Find where the given text appears and provide that cell's center as [X, Y] coordinate. 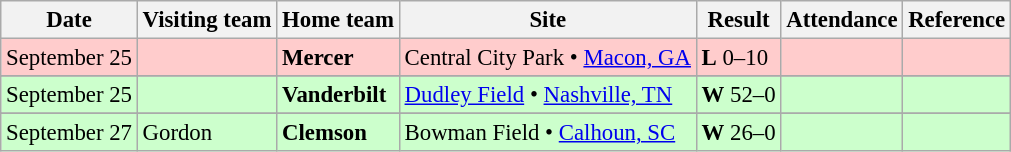
Gordon [206, 133]
Reference [957, 20]
Dudley Field • Nashville, TN [548, 95]
Date [69, 20]
September 27 [69, 133]
Bowman Field • Calhoun, SC [548, 133]
W 26–0 [738, 133]
Site [548, 20]
Home team [338, 20]
Central City Park • Macon, GA [548, 58]
Vanderbilt [338, 95]
Visiting team [206, 20]
Result [738, 20]
W 52–0 [738, 95]
L 0–10 [738, 58]
Clemson [338, 133]
Mercer [338, 58]
Attendance [842, 20]
